Pinpoint the cell where the given text exists, returning its [x, y] midpoint coordinate. 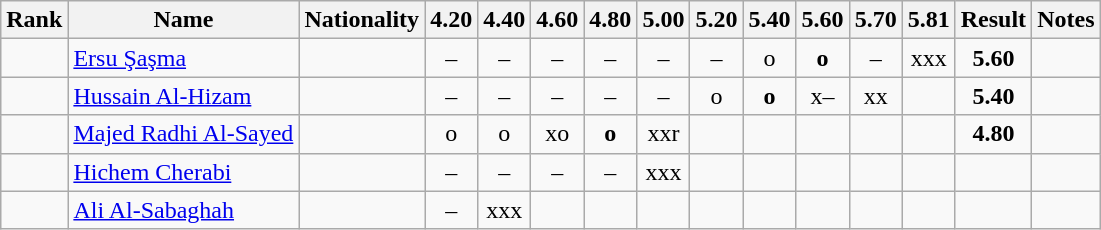
Ersu Şaşma [184, 58]
Rank [34, 20]
Majed Radhi Al-Sayed [184, 134]
5.70 [876, 20]
Name [184, 20]
Result [993, 20]
Nationality [362, 20]
Hussain Al-Hizam [184, 96]
Notes [1066, 20]
xx [876, 96]
xo [558, 134]
x– [822, 96]
5.00 [664, 20]
5.20 [716, 20]
Hichem Cherabi [184, 172]
5.81 [928, 20]
Ali Al-Sabaghah [184, 210]
xxr [664, 134]
4.60 [558, 20]
4.40 [504, 20]
4.20 [452, 20]
